Identify which cell holds the provided text, then report its (X, Y) central coordinate. 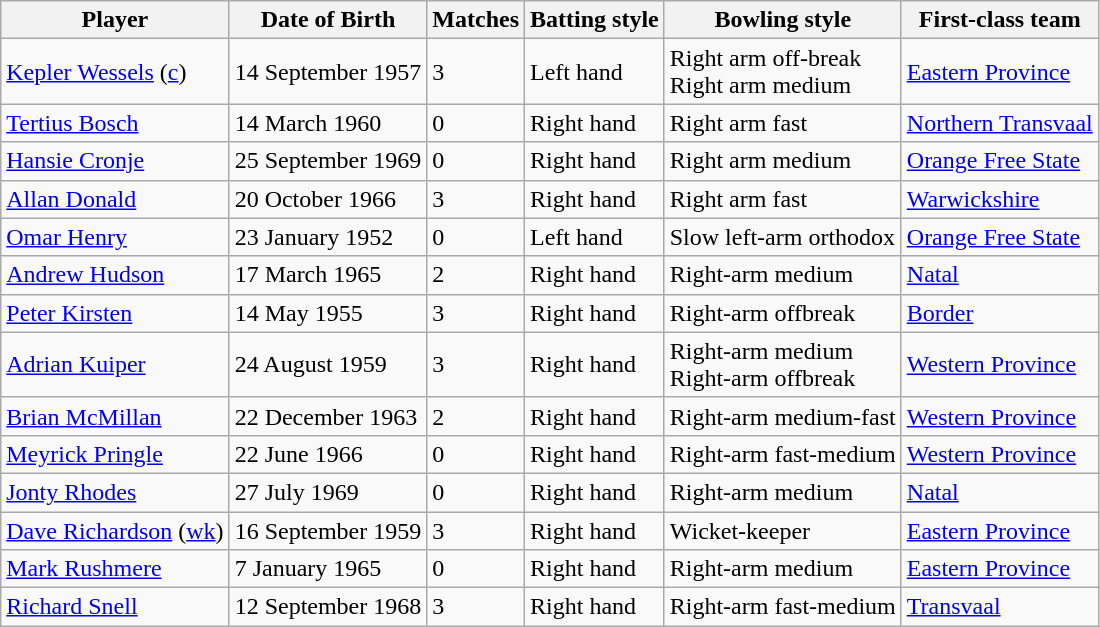
Right arm medium (782, 161)
Batting style (595, 20)
Date of Birth (328, 20)
Kepler Wessels (c) (115, 72)
Andrew Hudson (115, 275)
22 June 1966 (328, 454)
12 September 1968 (328, 607)
27 July 1969 (328, 492)
Transvaal (1000, 607)
14 May 1955 (328, 313)
Slow left-arm orthodox (782, 237)
First-class team (1000, 20)
Right-arm mediumRight-arm offbreak (782, 364)
Dave Richardson (wk) (115, 531)
25 September 1969 (328, 161)
22 December 1963 (328, 416)
Right arm off-breakRight arm medium (782, 72)
Allan Donald (115, 199)
14 March 1960 (328, 123)
Meyrick Pringle (115, 454)
17 March 1965 (328, 275)
Brian McMillan (115, 416)
Peter Kirsten (115, 313)
Jonty Rhodes (115, 492)
Border (1000, 313)
Wicket-keeper (782, 531)
Player (115, 20)
Omar Henry (115, 237)
Right-arm medium-fast (782, 416)
Richard Snell (115, 607)
Bowling style (782, 20)
20 October 1966 (328, 199)
7 January 1965 (328, 569)
16 September 1959 (328, 531)
23 January 1952 (328, 237)
Adrian Kuiper (115, 364)
24 August 1959 (328, 364)
Matches (476, 20)
Right-arm offbreak (782, 313)
Tertius Bosch (115, 123)
Warwickshire (1000, 199)
Northern Transvaal (1000, 123)
Hansie Cronje (115, 161)
Mark Rushmere (115, 569)
14 September 1957 (328, 72)
